Pinpoint the cell where the given text exists, returning its (x, y) midpoint coordinate. 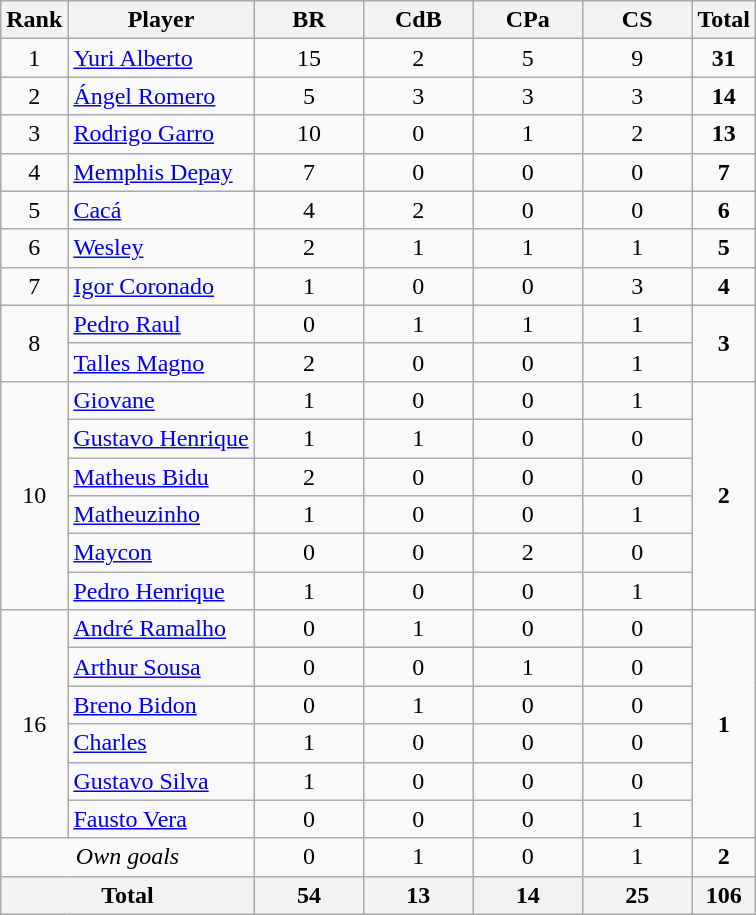
Memphis Depay (161, 172)
Gustavo Silva (161, 781)
Fausto Vera (161, 819)
CPa (528, 20)
BR (308, 20)
Yuri Alberto (161, 58)
25 (636, 895)
54 (308, 895)
31 (724, 58)
Breno Bidon (161, 705)
Wesley (161, 248)
Arthur Sousa (161, 667)
16 (34, 724)
Ángel Romero (161, 96)
Giovane (161, 400)
Talles Magno (161, 362)
106 (724, 895)
CdB (418, 20)
Matheuzinho (161, 515)
Own goals (128, 857)
André Ramalho (161, 629)
9 (636, 58)
Rodrigo Garro (161, 134)
15 (308, 58)
Pedro Henrique (161, 591)
Rank (34, 20)
Igor Coronado (161, 286)
Gustavo Henrique (161, 438)
Player (161, 20)
Matheus Bidu (161, 477)
Charles (161, 743)
Pedro Raul (161, 324)
8 (34, 343)
Maycon (161, 553)
CS (636, 20)
Cacá (161, 210)
